Provide the (x, y) coordinate of the cell's center where the given text is located.  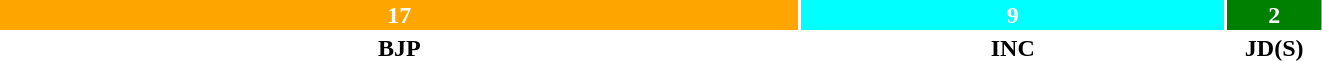
2 (1274, 15)
17 (399, 15)
9 (1012, 15)
